Extract the (x, y) coordinate from the center of the cell holding the provided text.  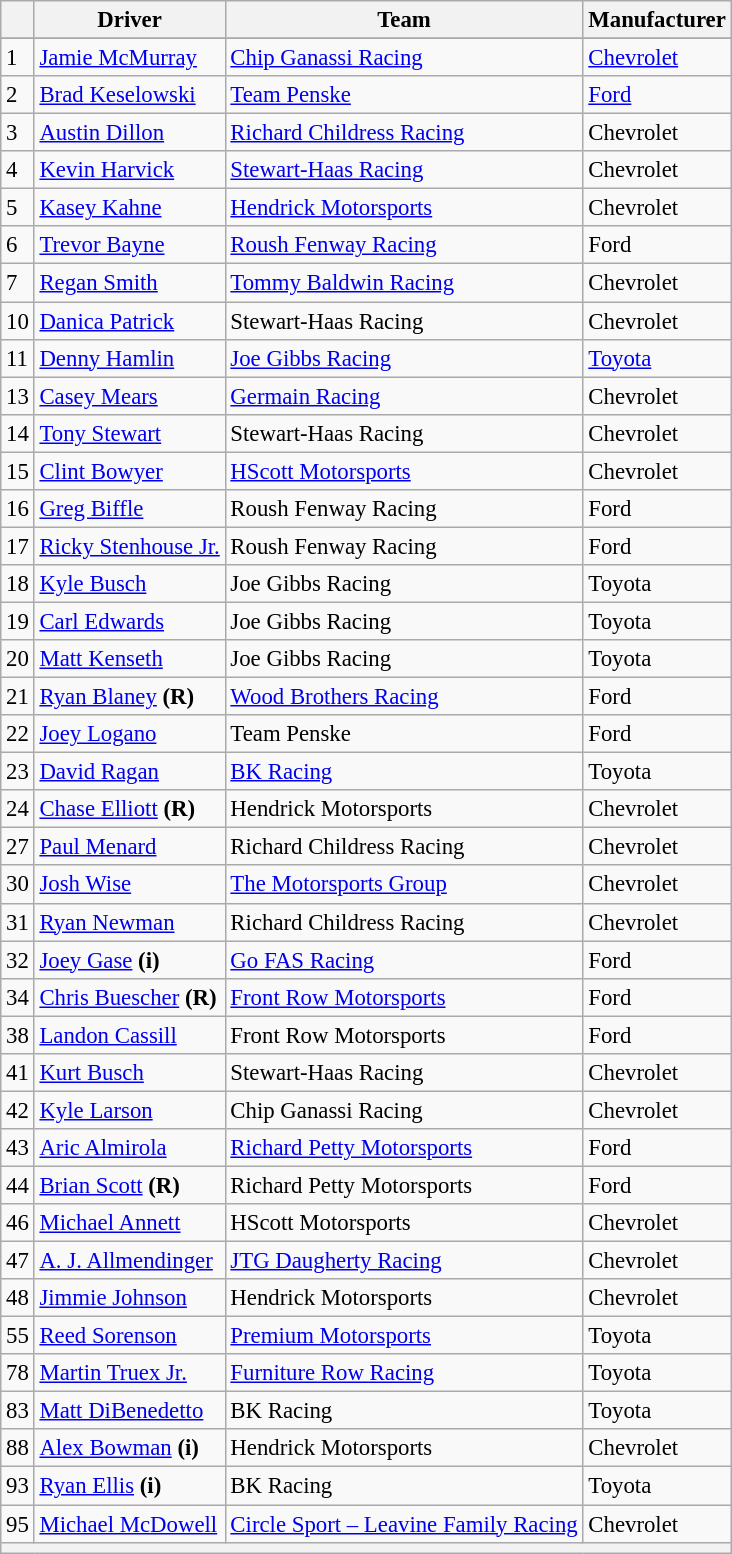
Wood Brothers Racing (404, 697)
Ricky Stenhouse Jr. (130, 546)
21 (18, 697)
7 (18, 283)
Team (404, 20)
Kurt Busch (130, 1073)
Michael McDowell (130, 1524)
Go FAS Racing (404, 960)
Tony Stewart (130, 433)
Trevor Bayne (130, 245)
Ryan Newman (130, 922)
Ryan Ellis (i) (130, 1486)
18 (18, 584)
5 (18, 208)
16 (18, 509)
14 (18, 433)
30 (18, 885)
A. J. Allmendinger (130, 1261)
17 (18, 546)
JTG Daugherty Racing (404, 1261)
Austin Dillon (130, 133)
11 (18, 358)
Carl Edwards (130, 621)
Denny Hamlin (130, 358)
27 (18, 847)
Driver (130, 20)
38 (18, 1035)
23 (18, 772)
Aric Almirola (130, 1148)
Regan Smith (130, 283)
43 (18, 1148)
Furniture Row Racing (404, 1373)
4 (18, 170)
The Motorsports Group (404, 885)
47 (18, 1261)
Ryan Blaney (R) (130, 697)
Circle Sport – Leavine Family Racing (404, 1524)
Premium Motorsports (404, 1336)
1 (18, 58)
34 (18, 997)
Joey Gase (i) (130, 960)
46 (18, 1223)
13 (18, 396)
10 (18, 321)
Greg Biffle (130, 509)
Josh Wise (130, 885)
22 (18, 734)
83 (18, 1411)
31 (18, 922)
Manufacturer (657, 20)
Kasey Kahne (130, 208)
55 (18, 1336)
48 (18, 1298)
Jimmie Johnson (130, 1298)
20 (18, 659)
Matt Kenseth (130, 659)
Kyle Larson (130, 1110)
Brian Scott (R) (130, 1185)
2 (18, 95)
93 (18, 1486)
Michael Annett (130, 1223)
95 (18, 1524)
42 (18, 1110)
78 (18, 1373)
Casey Mears (130, 396)
6 (18, 245)
Reed Sorenson (130, 1336)
Martin Truex Jr. (130, 1373)
15 (18, 471)
24 (18, 809)
Paul Menard (130, 847)
Joey Logano (130, 734)
Tommy Baldwin Racing (404, 283)
Landon Cassill (130, 1035)
Brad Keselowski (130, 95)
Clint Bowyer (130, 471)
David Ragan (130, 772)
Kevin Harvick (130, 170)
Alex Bowman (i) (130, 1449)
Kyle Busch (130, 584)
88 (18, 1449)
19 (18, 621)
Danica Patrick (130, 321)
3 (18, 133)
Jamie McMurray (130, 58)
Chase Elliott (R) (130, 809)
41 (18, 1073)
Matt DiBenedetto (130, 1411)
44 (18, 1185)
Germain Racing (404, 396)
32 (18, 960)
Chris Buescher (R) (130, 997)
